Output the (x, y) coordinate of the center of the cell containing the given text.  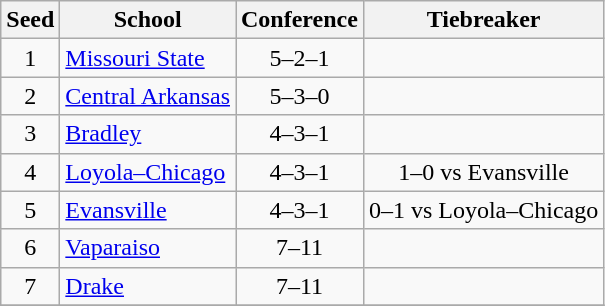
4 (30, 172)
Missouri State (148, 58)
5 (30, 210)
Seed (30, 20)
Central Arkansas (148, 96)
3 (30, 134)
5–2–1 (300, 58)
0–1 vs Loyola–Chicago (483, 210)
6 (30, 248)
School (148, 20)
5–3–0 (300, 96)
Bradley (148, 134)
Tiebreaker (483, 20)
2 (30, 96)
Vaparaiso (148, 248)
7 (30, 286)
Evansville (148, 210)
Loyola–Chicago (148, 172)
1 (30, 58)
Conference (300, 20)
Drake (148, 286)
1–0 vs Evansville (483, 172)
